Pinpoint the cell where the given text exists, returning its [X, Y] midpoint coordinate. 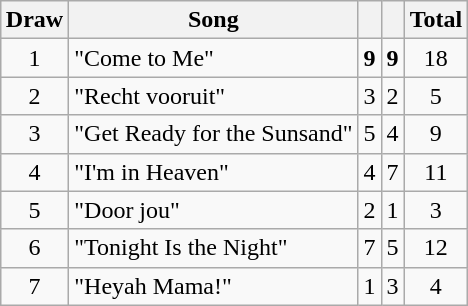
"I'm in Heaven" [214, 172]
"Heyah Mama!" [214, 286]
11 [436, 172]
"Come to Me" [214, 58]
"Recht vooruit" [214, 96]
Song [214, 20]
6 [34, 248]
Draw [34, 20]
18 [436, 58]
"Tonight Is the Night" [214, 248]
Total [436, 20]
"Door jou" [214, 210]
"Get Ready for the Sunsand" [214, 134]
12 [436, 248]
